Determine the [X, Y] coordinate at the center of the cell enclosing the given text.  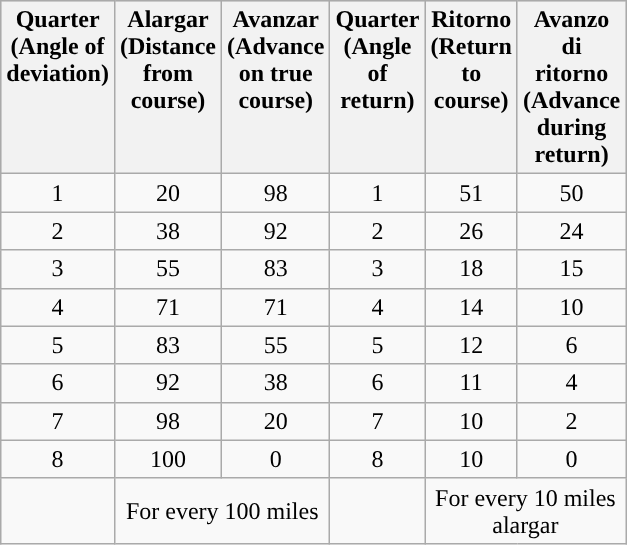
12 [471, 345]
For every 100 miles [222, 510]
15 [571, 269]
18 [471, 269]
26 [471, 231]
Avanzar (Advance on true course) [276, 88]
14 [471, 307]
100 [168, 459]
Quarter (Angle of deviation) [58, 88]
Ritorno (Return to course) [471, 88]
50 [571, 193]
Avanzo di ritorno (Advance during return) [571, 88]
Quarter (Angle of return) [378, 88]
11 [471, 383]
24 [571, 231]
For every 10 miles alargar [526, 510]
51 [471, 193]
Alargar (Distance from course) [168, 88]
